From the cell containing the given text, extract its center point as [X, Y] coordinate. 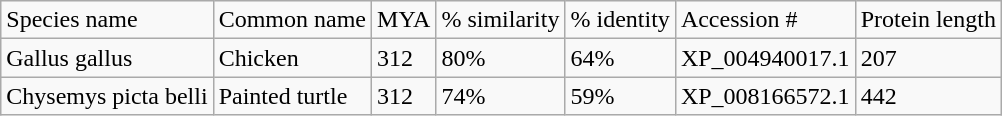
Gallus gallus [107, 58]
% identity [620, 20]
Protein length [928, 20]
Accession # [765, 20]
64% [620, 58]
207 [928, 58]
Chicken [292, 58]
MYA [404, 20]
XP_008166572.1 [765, 96]
Painted turtle [292, 96]
Common name [292, 20]
442 [928, 96]
Chysemys picta belli [107, 96]
XP_004940017.1 [765, 58]
59% [620, 96]
80% [500, 58]
Species name [107, 20]
% similarity [500, 20]
74% [500, 96]
